Scan for the cell matching the given text and deliver its [x, y] coordinate at center. 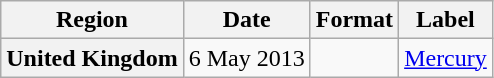
Format [354, 20]
Mercury [446, 58]
Label [446, 20]
Region [92, 20]
Date [246, 20]
United Kingdom [92, 58]
6 May 2013 [246, 58]
